Determine the [x, y] coordinate at the center of the cell enclosing the given text.  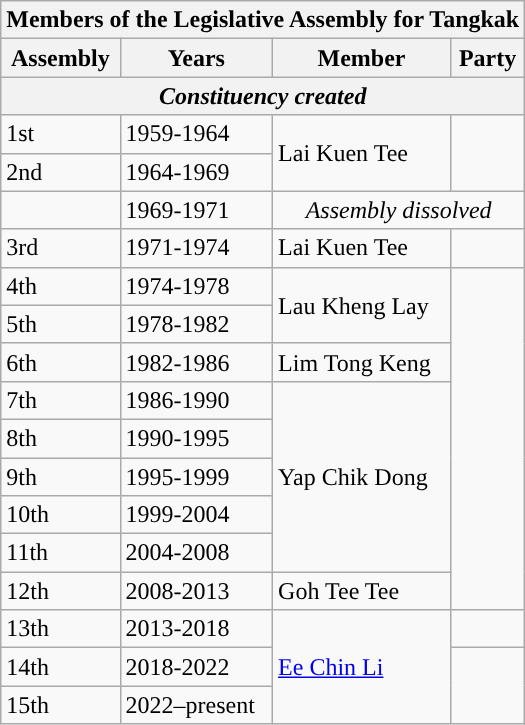
1995-1999 [196, 477]
3rd [60, 248]
Lim Tong Keng [362, 362]
Ee Chin Li [362, 667]
1969-1971 [196, 210]
1999-2004 [196, 515]
12th [60, 591]
5th [60, 324]
6th [60, 362]
1964-1969 [196, 172]
Assembly dissolved [399, 210]
13th [60, 629]
Lau Kheng Lay [362, 305]
2013-2018 [196, 629]
10th [60, 515]
1971-1974 [196, 248]
1959-1964 [196, 134]
1974-1978 [196, 286]
1978-1982 [196, 324]
Years [196, 58]
8th [60, 438]
11th [60, 553]
4th [60, 286]
2022–present [196, 705]
9th [60, 477]
Members of the Legislative Assembly for Tangkak [263, 20]
Constituency created [263, 96]
2018-2022 [196, 667]
1986-1990 [196, 400]
1st [60, 134]
Assembly [60, 58]
14th [60, 667]
2nd [60, 172]
2004-2008 [196, 553]
7th [60, 400]
1982-1986 [196, 362]
15th [60, 705]
1990-1995 [196, 438]
Party [487, 58]
Member [362, 58]
Goh Tee Tee [362, 591]
2008-2013 [196, 591]
Yap Chik Dong [362, 476]
